Detect which cell encompasses the target text, then output its [x, y] center coordinate. 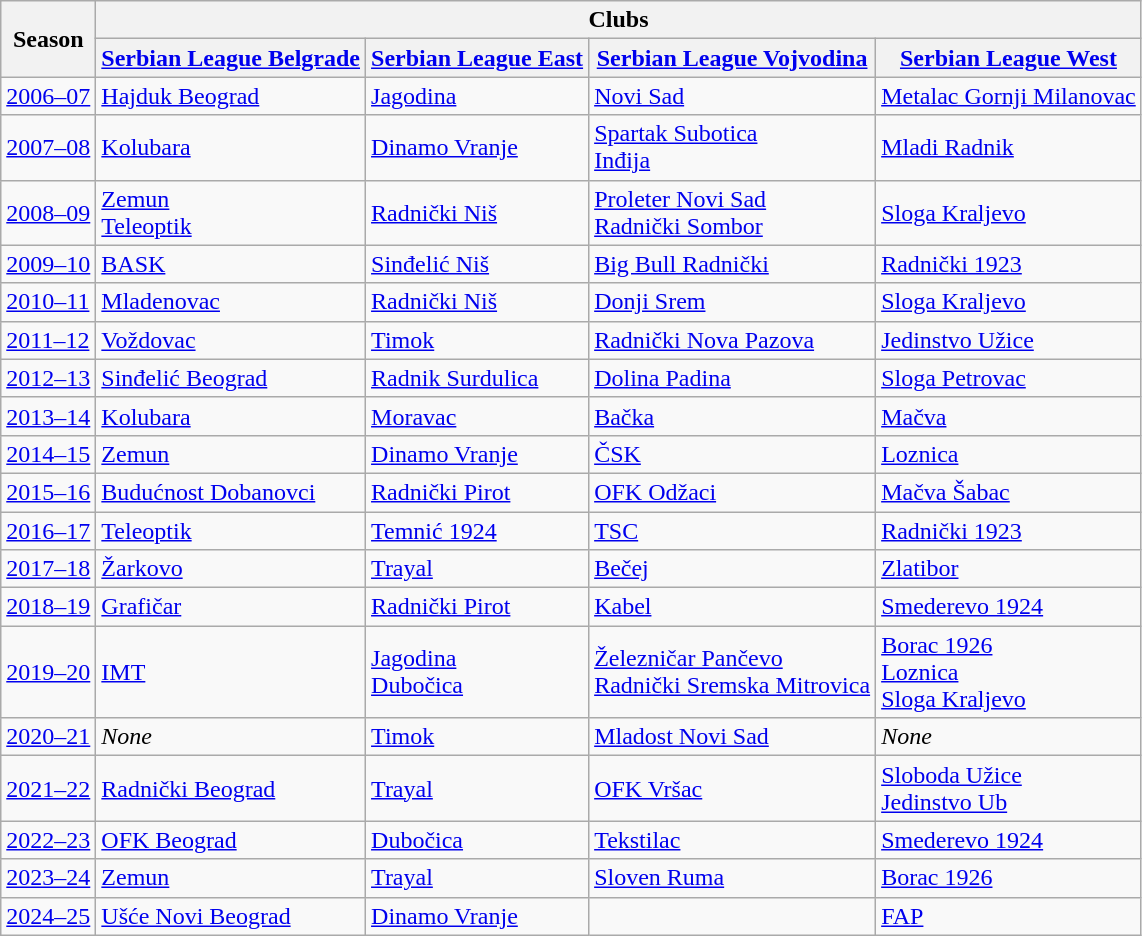
Kabel [732, 607]
Season [48, 39]
OFK Vršac [732, 788]
Železničar Pančevo Radnički Sremska Mitrovica [732, 672]
Temnić 1924 [478, 531]
2020–21 [48, 737]
Moravac [478, 416]
Hajduk Beograd [231, 96]
Sloga Petrovac [1009, 378]
Sloven Ruma [732, 878]
Žarkovo [231, 569]
2015–16 [48, 492]
2006–07 [48, 96]
Grafičar [231, 607]
OFK Beograd [231, 840]
Teleoptik [231, 531]
Mladost Novi Sad [732, 737]
Budućnost Dobanovci [231, 492]
IMT [231, 672]
Radnik Surdulica [478, 378]
2009–10 [48, 264]
Metalac Gornji Milanovac [1009, 96]
Serbian League Belgrade [231, 58]
BASK [231, 264]
2016–17 [48, 531]
Sinđelić Niš [478, 264]
Dubočica [478, 840]
Mladi Radnik [1009, 148]
ZemunTeleoptik [231, 212]
Loznica [1009, 454]
Tekstilac [732, 840]
2011–12 [48, 340]
Voždovac [231, 340]
2012–13 [48, 378]
2013–14 [48, 416]
OFK Odžaci [732, 492]
Serbian League Vojvodina [732, 58]
Sinđelić Beograd [231, 378]
Zlatibor [1009, 569]
Borac 1926 Loznica Sloga Kraljevo [1009, 672]
Bačka [732, 416]
Donji Srem [732, 302]
Radnički Nova Pazova [732, 340]
FAP [1009, 916]
Serbian League East [478, 58]
TSC [732, 531]
Mladenovac [231, 302]
Novi Sad [732, 96]
Ušće Novi Beograd [231, 916]
Dolina Padina [732, 378]
Mačva [1009, 416]
Jagodina Dubočica [478, 672]
2023–24 [48, 878]
Clubs [618, 20]
Radnički Beograd [231, 788]
2022–23 [48, 840]
Bečej [732, 569]
2021–22 [48, 788]
Serbian League West [1009, 58]
Proleter Novi SadRadnički Sombor [732, 212]
Sloboda Užice Jedinstvo Ub [1009, 788]
2019–20 [48, 672]
ČSK [732, 454]
Jedinstvo Užice [1009, 340]
Borac 1926 [1009, 878]
Spartak SuboticaInđija [732, 148]
2014–15 [48, 454]
Jagodina [478, 96]
2018–19 [48, 607]
2010–11 [48, 302]
2017–18 [48, 569]
2024–25 [48, 916]
Mačva Šabac [1009, 492]
2007–08 [48, 148]
2008–09 [48, 212]
Big Bull Radnički [732, 264]
